Locate the cell with the specified text and output its [X, Y] center coordinate. 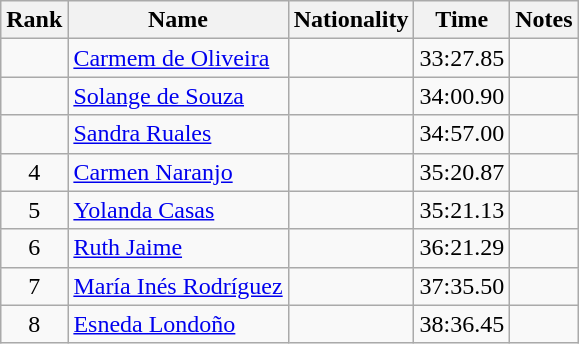
Time [462, 20]
Carmen Naranjo [178, 172]
Rank [34, 20]
Esneda Londoño [178, 324]
6 [34, 248]
34:57.00 [462, 134]
Sandra Ruales [178, 134]
36:21.29 [462, 248]
Ruth Jaime [178, 248]
5 [34, 210]
Yolanda Casas [178, 210]
37:35.50 [462, 286]
Solange de Souza [178, 96]
María Inés Rodríguez [178, 286]
7 [34, 286]
4 [34, 172]
33:27.85 [462, 58]
Notes [544, 20]
35:21.13 [462, 210]
34:00.90 [462, 96]
8 [34, 324]
Carmem de Oliveira [178, 58]
38:36.45 [462, 324]
Name [178, 20]
Nationality [351, 20]
35:20.87 [462, 172]
